Identify which cell holds the provided text, then report its (x, y) central coordinate. 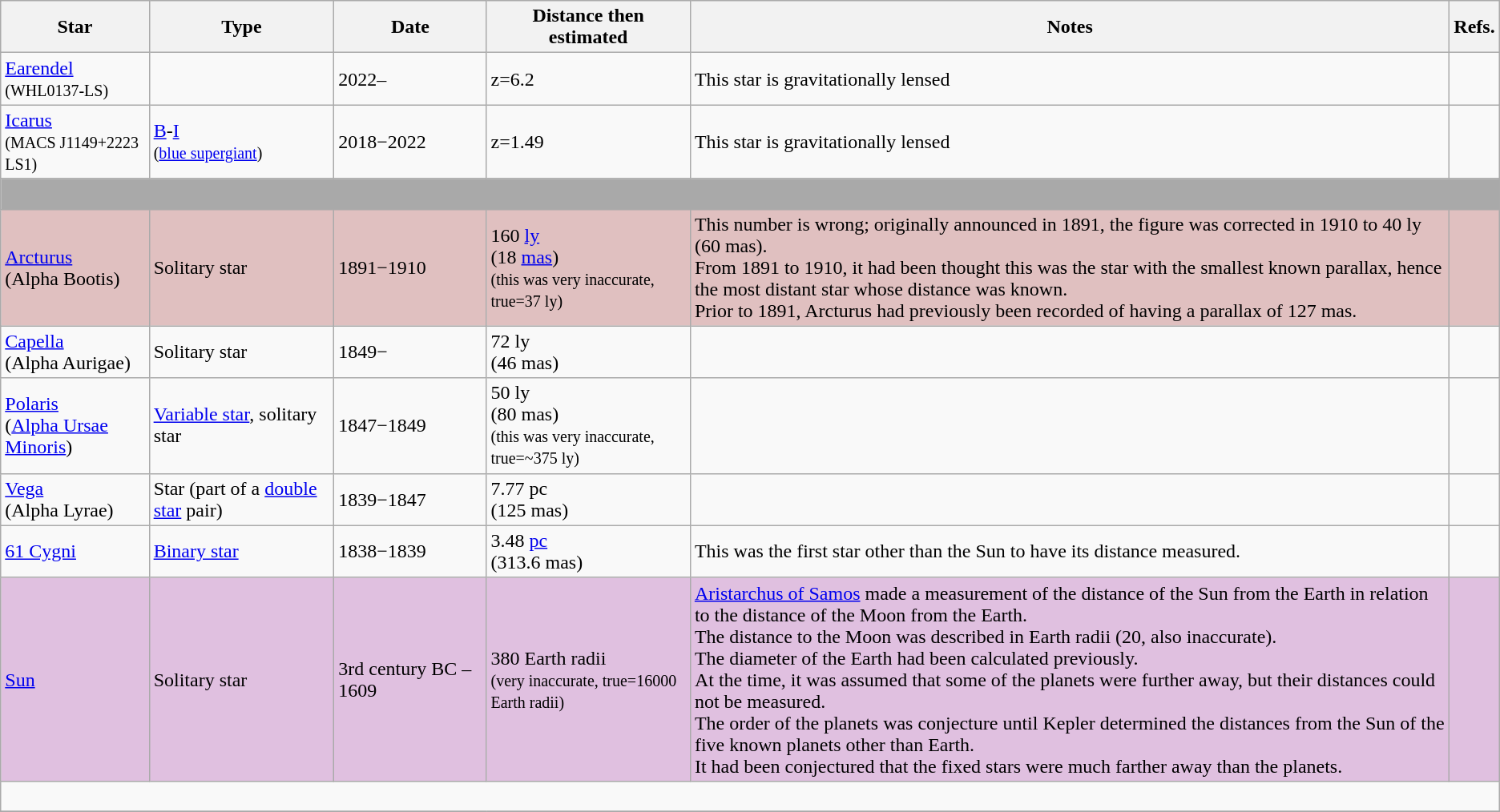
This was the first star other than the Sun to have its distance measured. (1069, 551)
z=1.49 (588, 142)
Capella (Alpha Aurigae) (75, 352)
61 Cygni (75, 551)
Polaris (Alpha Ursae Minoris) (75, 426)
3.48 pc (313.6 mas) (588, 551)
Type (242, 27)
2018−2022 (410, 142)
Star (part of a double star pair) (242, 500)
160 ly (18 mas) (this was very inaccurate, true=37 ly) (588, 267)
Star (75, 27)
380 Earth radii(very inaccurate, true=16000 Earth radii) (588, 679)
Distance thenestimated (588, 27)
1838−1839 (410, 551)
72 ly (46 mas) (588, 352)
Notes (1069, 27)
2022– (410, 78)
1847−1849 (410, 426)
Variable star, solitary star (242, 426)
B-I (blue supergiant) (242, 142)
Binary star (242, 551)
Sun (75, 679)
7.77 pc (125 mas) (588, 500)
3rd century BC – 1609 (410, 679)
Date (410, 27)
Refs. (1474, 27)
1849− (410, 352)
Vega (Alpha Lyrae) (75, 500)
Earendel (WHL0137-LS) (75, 78)
1839−1847 (410, 500)
50 ly (80 mas) (this was very inaccurate, true=~375 ly) (588, 426)
1891−1910 (410, 267)
Icarus (MACS J1149+2223 LS1) (75, 142)
Arcturus (Alpha Bootis) (75, 267)
z=6.2 (588, 78)
